Provide the [X, Y] coordinate of the cell's center where the given text is located.  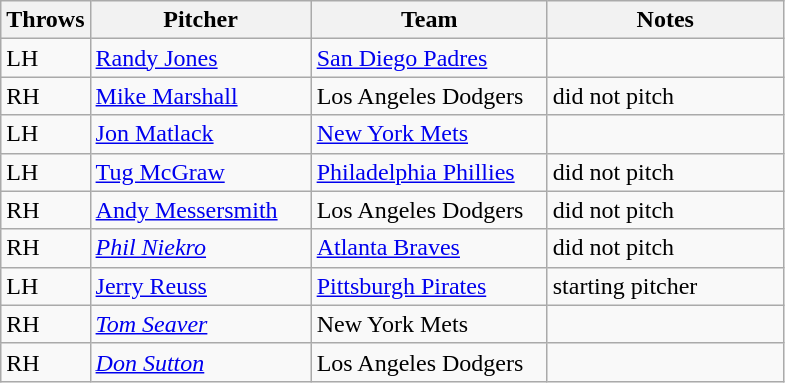
Team [429, 20]
Don Sutton [200, 362]
Tug McGraw [200, 172]
Andy Messersmith [200, 210]
Notes [665, 20]
starting pitcher [665, 286]
Pittsburgh Pirates [429, 286]
Pitcher [200, 20]
Atlanta Braves [429, 248]
Jerry Reuss [200, 286]
Randy Jones [200, 58]
Throws [46, 20]
Tom Seaver [200, 324]
San Diego Padres [429, 58]
Phil Niekro [200, 248]
Jon Matlack [200, 134]
Mike Marshall [200, 96]
Philadelphia Phillies [429, 172]
